Provide the [X, Y] coordinate of the cell's center where the given text is located.  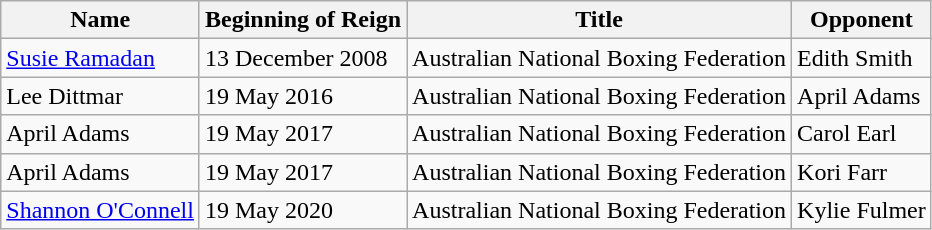
Title [600, 20]
13 December 2008 [302, 58]
19 May 2020 [302, 210]
Kori Farr [862, 172]
Edith Smith [862, 58]
Carol Earl [862, 134]
Opponent [862, 20]
Shannon O'Connell [100, 210]
Kylie Fulmer [862, 210]
Name [100, 20]
19 May 2016 [302, 96]
Beginning of Reign [302, 20]
Lee Dittmar [100, 96]
Susie Ramadan [100, 58]
